Return (X, Y) of the center of cell containing provided text 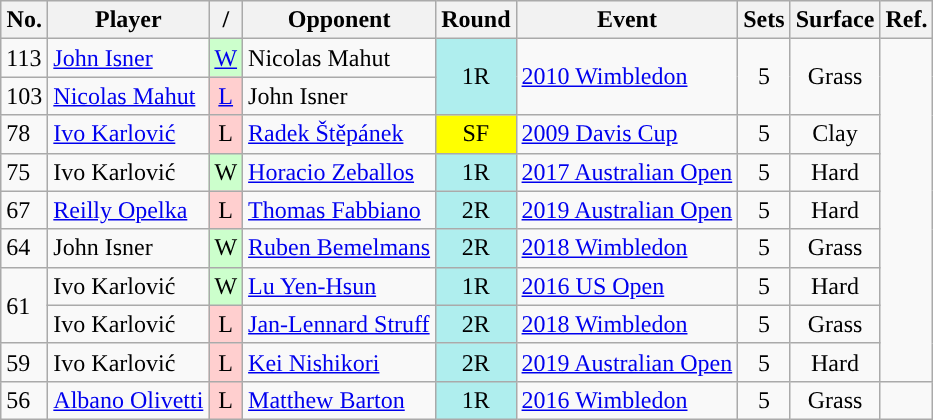
2010 Wimbledon (627, 77)
Sets (764, 20)
59 (24, 362)
Matthew Barton (340, 400)
Jan-Lennard Struff (340, 324)
Ruben Bemelmans (340, 248)
Ref. (906, 20)
Surface (835, 20)
Event (627, 20)
2016 Wimbledon (627, 400)
56 (24, 400)
Round (476, 20)
Lu Yen-Hsun (340, 286)
78 (24, 134)
SF (476, 134)
Radek Štěpánek (340, 134)
Reilly Opelka (128, 210)
/ (226, 20)
2017 Australian Open (627, 172)
2016 US Open (627, 286)
113 (24, 58)
Clay (835, 134)
64 (24, 248)
61 (24, 305)
Horacio Zeballos (340, 172)
No. (24, 20)
Player (128, 20)
Albano Olivetti (128, 400)
Thomas Fabbiano (340, 210)
2009 Davis Cup (627, 134)
Kei Nishikori (340, 362)
67 (24, 210)
Opponent (340, 20)
75 (24, 172)
103 (24, 96)
